Output the [x, y] coordinate of the center of the cell containing the given text.  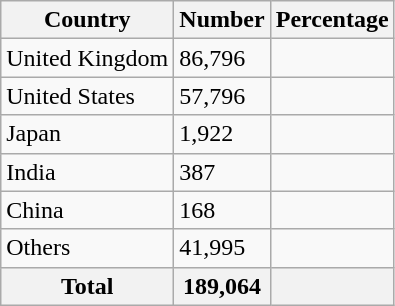
United States [88, 96]
Number [222, 20]
India [88, 172]
387 [222, 172]
41,995 [222, 248]
57,796 [222, 96]
Others [88, 248]
Japan [88, 134]
United Kingdom [88, 58]
China [88, 210]
86,796 [222, 58]
1,922 [222, 134]
168 [222, 210]
Total [88, 286]
Country [88, 20]
Percentage [332, 20]
189,064 [222, 286]
